From the cell containing the given text, extract its center point as [X, Y] coordinate. 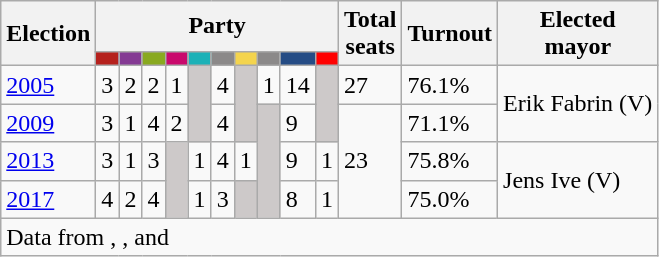
Electedmayor [578, 34]
Election [48, 34]
2017 [48, 199]
2009 [48, 123]
75.8% [450, 161]
76.1% [450, 85]
Turnout [450, 34]
Totalseats [370, 34]
27 [370, 85]
2005 [48, 85]
Data from , , and [330, 237]
2013 [48, 161]
23 [370, 161]
Jens Ive (V) [578, 180]
Erik Fabrin (V) [578, 104]
71.1% [450, 123]
75.0% [450, 199]
14 [298, 85]
Party [218, 26]
8 [298, 199]
